From the cell containing the given text, extract its center point as (x, y) coordinate. 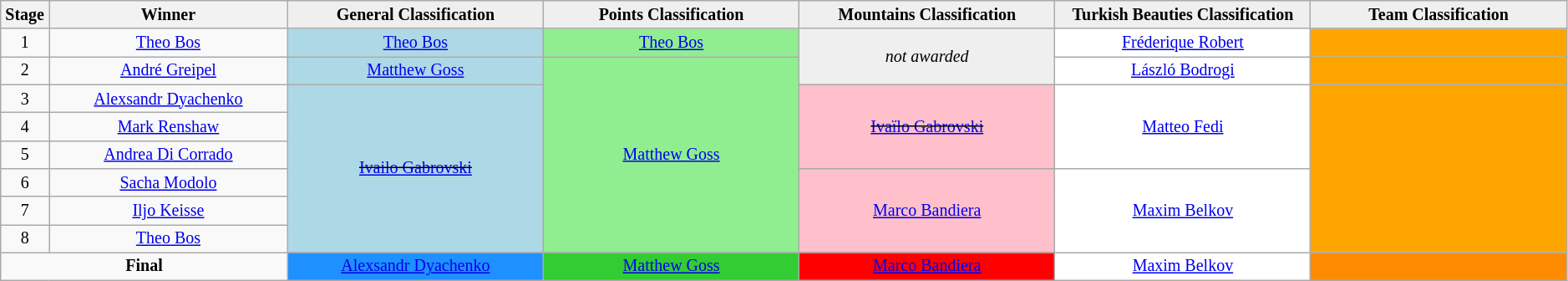
Mountains Classification (927, 15)
André Greipel (169, 70)
Stage (25, 15)
General Classification (415, 15)
Fréderique Robert (1183, 43)
Ivaïlo Gabrovski (927, 126)
5 (25, 154)
3 (25, 99)
László Bodrogi (1183, 70)
Final (145, 266)
not awarded (927, 57)
Turkish Beauties Classification (1183, 15)
Team Classification (1439, 15)
8 (25, 239)
Mark Renshaw (169, 127)
4 (25, 127)
Winner (169, 15)
Andrea Di Corrado (169, 154)
Points Classification (671, 15)
Matteo Fedi (1183, 126)
7 (25, 211)
6 (25, 182)
2 (25, 70)
Ivailo Gabrovski (415, 169)
1 (25, 43)
Iljo Keisse (169, 211)
Sacha Modolo (169, 182)
